Pinpoint the cell where the given text exists, returning its [X, Y] midpoint coordinate. 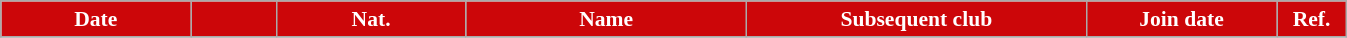
Name [606, 19]
Subsequent club [916, 19]
Ref. [1311, 19]
Nat. [371, 19]
Join date [1181, 19]
Date [96, 19]
